Locate the cell with the specified text and output its [x, y] center coordinate. 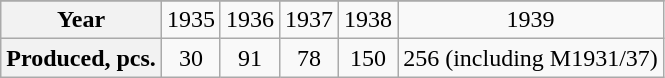
256 (including M1931/37) [531, 58]
91 [250, 58]
Year [82, 20]
150 [368, 58]
1938 [368, 20]
30 [190, 58]
78 [310, 58]
1939 [531, 20]
1935 [190, 20]
1937 [310, 20]
1936 [250, 20]
Produced, pcs. [82, 58]
